Return (x, y) of the center of cell containing provided text 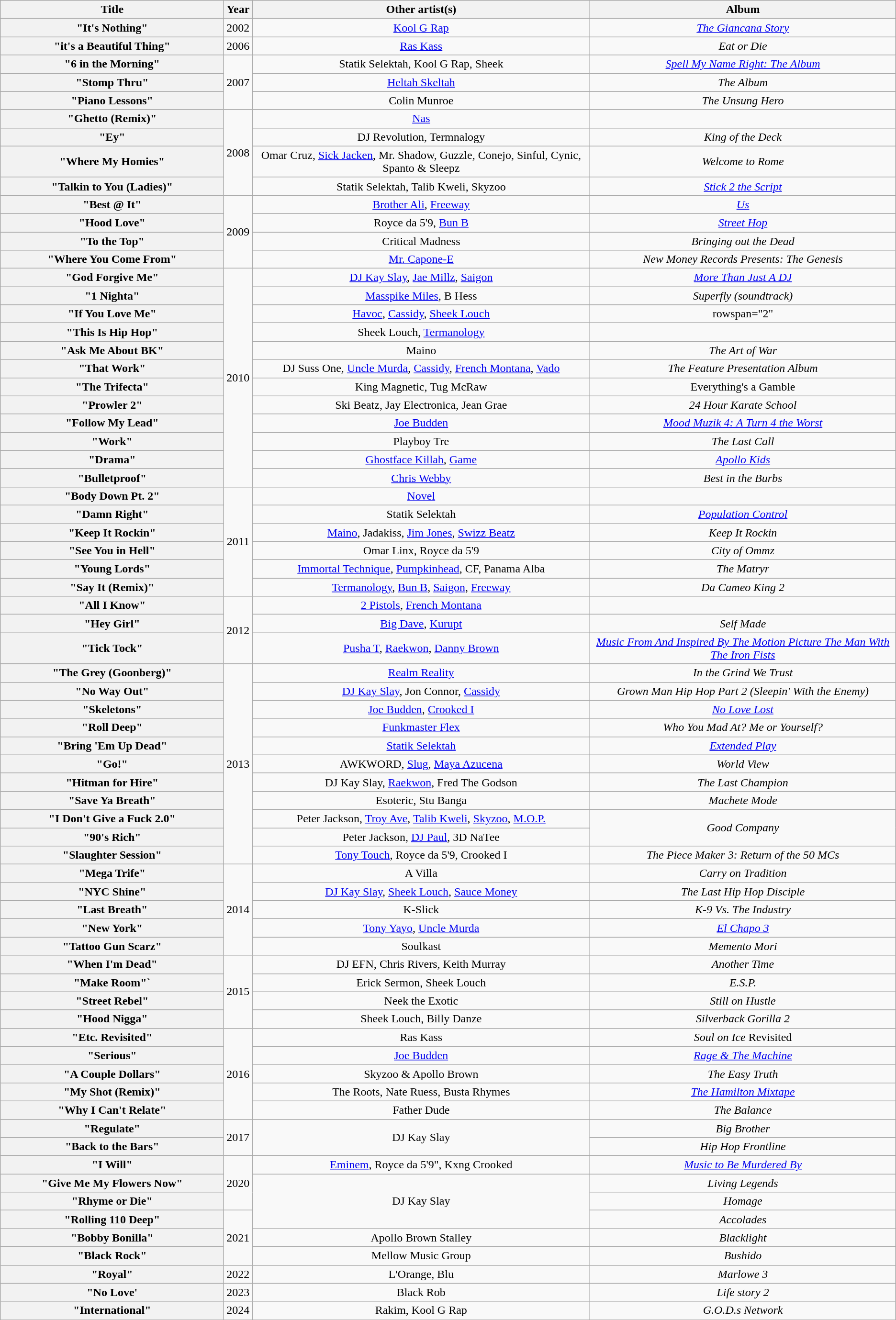
2014 (238, 910)
"All I Know" (112, 605)
"Ghetto (Remix)" (112, 119)
Statik Selektah, Kool G Rap, Sheek (421, 64)
"This Is Hip Hop" (112, 332)
"Hitman for Hire" (112, 782)
Playboy Tre (421, 441)
Best in the Burbs (743, 478)
"Where You Come From" (112, 259)
2020 (238, 1183)
"Ey" (112, 137)
Soulkast (421, 946)
2011 (238, 541)
Ghostface Killah, Game (421, 459)
The Matryr (743, 569)
"New York" (112, 928)
24 Hour Karate School (743, 405)
Novel (421, 496)
Sheek Louch, Termanology (421, 332)
Masspike Miles, B Hess (421, 296)
Big Brother (743, 1128)
"1 Nighta" (112, 296)
King Magnetic, Tug McRaw (421, 387)
2007 (238, 82)
"Mega Trife" (112, 873)
"Why I Can't Relate" (112, 1110)
Nas (421, 119)
"If You Love Me" (112, 314)
"Tattoo Gun Scarz" (112, 946)
2009 (238, 232)
"The Trifecta" (112, 387)
"Hey Girl" (112, 624)
King of the Deck (743, 137)
"God Forgive Me" (112, 278)
"A Couple Dollars" (112, 1074)
Maino (421, 350)
"My Shot (Remix)" (112, 1092)
Apollo Kids (743, 459)
Eminem, Royce da 5'9", Kxng Crooked (421, 1165)
Neek the Exotic (421, 1001)
Black Rob (421, 1292)
2016 (238, 1074)
Welcome to Rome (743, 162)
Self Made (743, 624)
Peter Jackson, DJ Paul, 3D NaTee (421, 837)
The Balance (743, 1110)
2017 (238, 1137)
Mr. Capone-E (421, 259)
Mood Muzik 4: A Turn 4 the Worst (743, 423)
El Chapo 3 (743, 928)
A Villa (421, 873)
Title (112, 10)
Still on Hustle (743, 1001)
"Talkin to You (Ladies)" (112, 186)
"Last Breath" (112, 910)
Funkmaster Flex (421, 727)
Brother Ali, Freeway (421, 204)
"Royal" (112, 1274)
2010 (238, 378)
2015 (238, 992)
Extended Play (743, 746)
Marlowe 3 (743, 1274)
Soul on Ice Revisited (743, 1037)
"I Don't Give a Fuck 2.0" (112, 818)
"Hood Nigga" (112, 1019)
"Rolling 110 Deep" (112, 1219)
Everything's a Gamble (743, 387)
"Say It (Remix)" (112, 587)
City of Ommz (743, 551)
"Prowler 2" (112, 405)
"Tick Tock" (112, 648)
DJ Kay Slay, Sheek Louch, Sauce Money (421, 892)
"That Work" (112, 369)
Spell My Name Right: The Album (743, 64)
Grown Man Hip Hop Part 2 (Sleepin' With the Enemy) (743, 691)
The Unsung Hero (743, 101)
Living Legends (743, 1183)
"Where My Homies" (112, 162)
DJ Kay Slay, Raekwon, Fred The Godson (421, 782)
Bringing out the Dead (743, 241)
"6 in the Morning" (112, 64)
Street Hop (743, 223)
"Rhyme or Die" (112, 1201)
Album (743, 10)
"Bring 'Em Up Dead" (112, 746)
"Black Rock" (112, 1256)
Year (238, 10)
"The Grey (Goonberg)" (112, 673)
2012 (238, 630)
"Ask Me About BK" (112, 350)
DJ Suss One, Uncle Murda, Cassidy, French Montana, Vado (421, 369)
Omar Cruz, Sick Jacken, Mr. Shadow, Guzzle, Conejo, Sinful, Cynic, Spanto & Sleepz (421, 162)
In the Grind We Trust (743, 673)
"When I'm Dead" (112, 964)
The Art of War (743, 350)
"To the Top" (112, 241)
"Serious" (112, 1055)
"Etc. Revisited" (112, 1037)
"No Way Out" (112, 691)
Us (743, 204)
2024 (238, 1310)
Peter Jackson, Troy Ave, Talib Kweli, Skyzoo, M.O.P. (421, 818)
2002 (238, 28)
"Slaughter Session" (112, 855)
"Keep It Rockin" (112, 533)
Da Cameo King 2 (743, 587)
DJ Kay Slay, Jae Millz, Saigon (421, 278)
The Last Hip Hop Disciple (743, 892)
Good Company (743, 828)
DJ Revolution, Termnalogy (421, 137)
Machete Mode (743, 800)
Father Dude (421, 1110)
Termanology, Bun B, Saigon, Freeway (421, 587)
K-9 Vs. The Industry (743, 910)
"Street Rebel" (112, 1001)
2 Pistols, French Montana (421, 605)
E.S.P. (743, 983)
Colin Munroe (421, 101)
"Regulate" (112, 1128)
More Than Just A DJ (743, 278)
"Body Down Pt. 2" (112, 496)
"Skeletons" (112, 709)
Who You Mad At? Me or Yourself? (743, 727)
Bushido (743, 1256)
"Bobby Bonilla" (112, 1238)
Music From And Inspired By The Motion Picture The Man With The Iron Fists (743, 648)
2008 (238, 152)
"Bulletproof" (112, 478)
"Roll Deep" (112, 727)
Critical Madness (421, 241)
The Last Champion (743, 782)
"Piano Lessons" (112, 101)
Heltah Skeltah (421, 82)
Another Time (743, 964)
Memento Mori (743, 946)
G.O.D.s Network (743, 1310)
AWKWORD, Slug, Maya Azucena (421, 764)
Maino, Jadakiss, Jim Jones, Swizz Beatz (421, 533)
Chris Webby (421, 478)
Apollo Brown Stalley (421, 1238)
Joe Budden, Crooked I (421, 709)
"Back to the Bars" (112, 1147)
The Giancana Story (743, 28)
Eat or Die (743, 46)
"Best @ It" (112, 204)
Stick 2 the Script (743, 186)
Ski Beatz, Jay Electronica, Jean Grae (421, 405)
"90's Rich" (112, 837)
"Drama" (112, 459)
Blacklight (743, 1238)
"Work" (112, 441)
New Money Records Presents: The Genesis (743, 259)
2022 (238, 1274)
The Last Call (743, 441)
Royce da 5'9, Bun B (421, 223)
Pusha T, Raekwon, Danny Brown (421, 648)
"No Love' (112, 1292)
"Give Me My Flowers Now" (112, 1183)
Kool G Rap (421, 28)
Rage & The Machine (743, 1055)
"Stomp Thru" (112, 82)
Silverback Gorilla 2 (743, 1019)
2021 (238, 1238)
Sheek Louch, Billy Danze (421, 1019)
"Go!" (112, 764)
Population Control (743, 514)
Keep It Rockin (743, 533)
Statik Selektah, Talib Kweli, Skyzoo (421, 186)
DJ EFN, Chris Rivers, Keith Murray (421, 964)
The Feature Presentation Album (743, 369)
L'Orange, Blu (421, 1274)
Tony Touch, Royce da 5'9, Crooked I (421, 855)
The Easy Truth (743, 1074)
"It's Nothing" (112, 28)
Homage (743, 1201)
Hip Hop Frontline (743, 1147)
"it's a Beautiful Thing" (112, 46)
Omar Linx, Royce da 5'9 (421, 551)
Life story 2 (743, 1292)
Big Dave, Kurupt (421, 624)
"Make Room"` (112, 983)
DJ Kay Slay, Jon Connor, Cassidy (421, 691)
Carry on Tradition (743, 873)
Mellow Music Group (421, 1256)
K-Slick (421, 910)
The Roots, Nate Ruess, Busta Rhymes (421, 1092)
"Young Lords" (112, 569)
Havoc, Cassidy, Sheek Louch (421, 314)
rowspan="2" (743, 314)
Other artist(s) (421, 10)
"Damn Right" (112, 514)
World View (743, 764)
"Follow My Lead" (112, 423)
Esoteric, Stu Banga (421, 800)
Realm Reality (421, 673)
Superfly (soundtrack) (743, 296)
Rakim, Kool G Rap (421, 1310)
"International" (112, 1310)
2006 (238, 46)
The Piece Maker 3: Return of the 50 MCs (743, 855)
"See You in Hell" (112, 551)
"Hood Love" (112, 223)
The Hamilton Mixtape (743, 1092)
Accolades (743, 1219)
No Love Lost (743, 709)
"NYC Shine" (112, 892)
Immortal Technique, Pumpkinhead, CF, Panama Alba (421, 569)
Tony Yayo, Uncle Murda (421, 928)
2013 (238, 764)
"Save Ya Breath" (112, 800)
Skyzoo & Apollo Brown (421, 1074)
2023 (238, 1292)
Music to Be Murdered By (743, 1165)
Erick Sermon, Sheek Louch (421, 983)
"I Will" (112, 1165)
The Album (743, 82)
